Locate the cell with the specified text and output its (x, y) center coordinate. 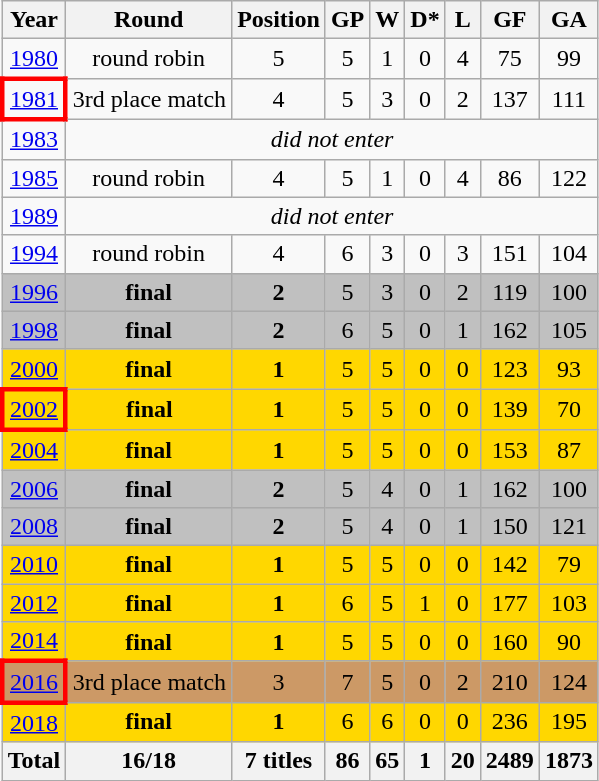
7 titles (279, 761)
177 (510, 603)
111 (568, 98)
87 (568, 450)
75 (510, 59)
2004 (34, 450)
W (388, 20)
1985 (34, 178)
2489 (510, 761)
7 (347, 682)
122 (568, 178)
93 (568, 369)
2014 (34, 642)
123 (510, 369)
1981 (34, 98)
236 (510, 722)
GA (568, 20)
2010 (34, 565)
Total (34, 761)
20 (462, 761)
1983 (34, 139)
2002 (34, 410)
137 (510, 98)
210 (510, 682)
195 (568, 722)
2018 (34, 722)
2012 (34, 603)
119 (510, 292)
D* (425, 20)
90 (568, 642)
2016 (34, 682)
65 (388, 761)
2008 (34, 527)
79 (568, 565)
1873 (568, 761)
105 (568, 330)
L (462, 20)
GP (347, 20)
70 (568, 410)
2006 (34, 489)
151 (510, 254)
1996 (34, 292)
104 (568, 254)
2000 (34, 369)
16/18 (149, 761)
142 (510, 565)
99 (568, 59)
139 (510, 410)
Year (34, 20)
Position (279, 20)
1989 (34, 216)
153 (510, 450)
103 (568, 603)
1994 (34, 254)
1998 (34, 330)
GF (510, 20)
1980 (34, 59)
160 (510, 642)
121 (568, 527)
124 (568, 682)
Round (149, 20)
150 (510, 527)
